Identify which cell holds the provided text, then report its [X, Y] central coordinate. 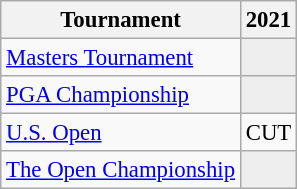
2021 [268, 20]
Masters Tournament [121, 58]
CUT [268, 133]
Tournament [121, 20]
PGA Championship [121, 95]
U.S. Open [121, 133]
The Open Championship [121, 170]
